Locate the cell with the specified text and output its (X, Y) center coordinate. 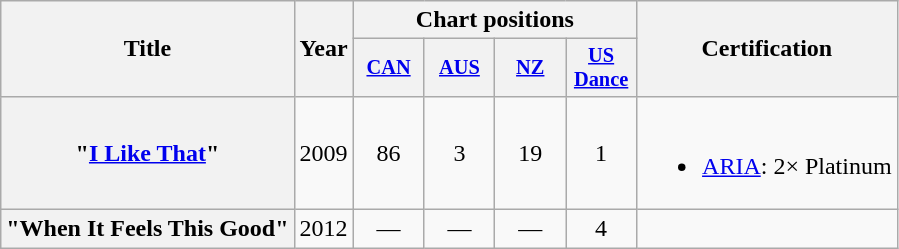
86 (388, 152)
Certification (768, 49)
4 (602, 229)
3 (460, 152)
ARIA: 2× Platinum (768, 152)
Title (148, 49)
USDance (602, 68)
AUS (460, 68)
19 (530, 152)
"When It Feels This Good" (148, 229)
Year (324, 49)
CAN (388, 68)
Chart positions (494, 20)
"I Like That" (148, 152)
2009 (324, 152)
1 (602, 152)
2012 (324, 229)
NZ (530, 68)
